Determine the (x, y) coordinate at the center of the cell enclosing the given text.  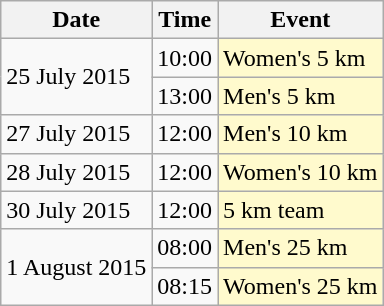
Women's 25 km (300, 286)
Time (185, 20)
13:00 (185, 96)
Event (300, 20)
25 July 2015 (76, 77)
Men's 5 km (300, 96)
Men's 25 km (300, 248)
Date (76, 20)
1 August 2015 (76, 267)
Men's 10 km (300, 134)
30 July 2015 (76, 210)
10:00 (185, 58)
27 July 2015 (76, 134)
Women's 10 km (300, 172)
28 July 2015 (76, 172)
08:00 (185, 248)
5 km team (300, 210)
Women's 5 km (300, 58)
08:15 (185, 286)
